Identify which cell holds the provided text, then report its [X, Y] central coordinate. 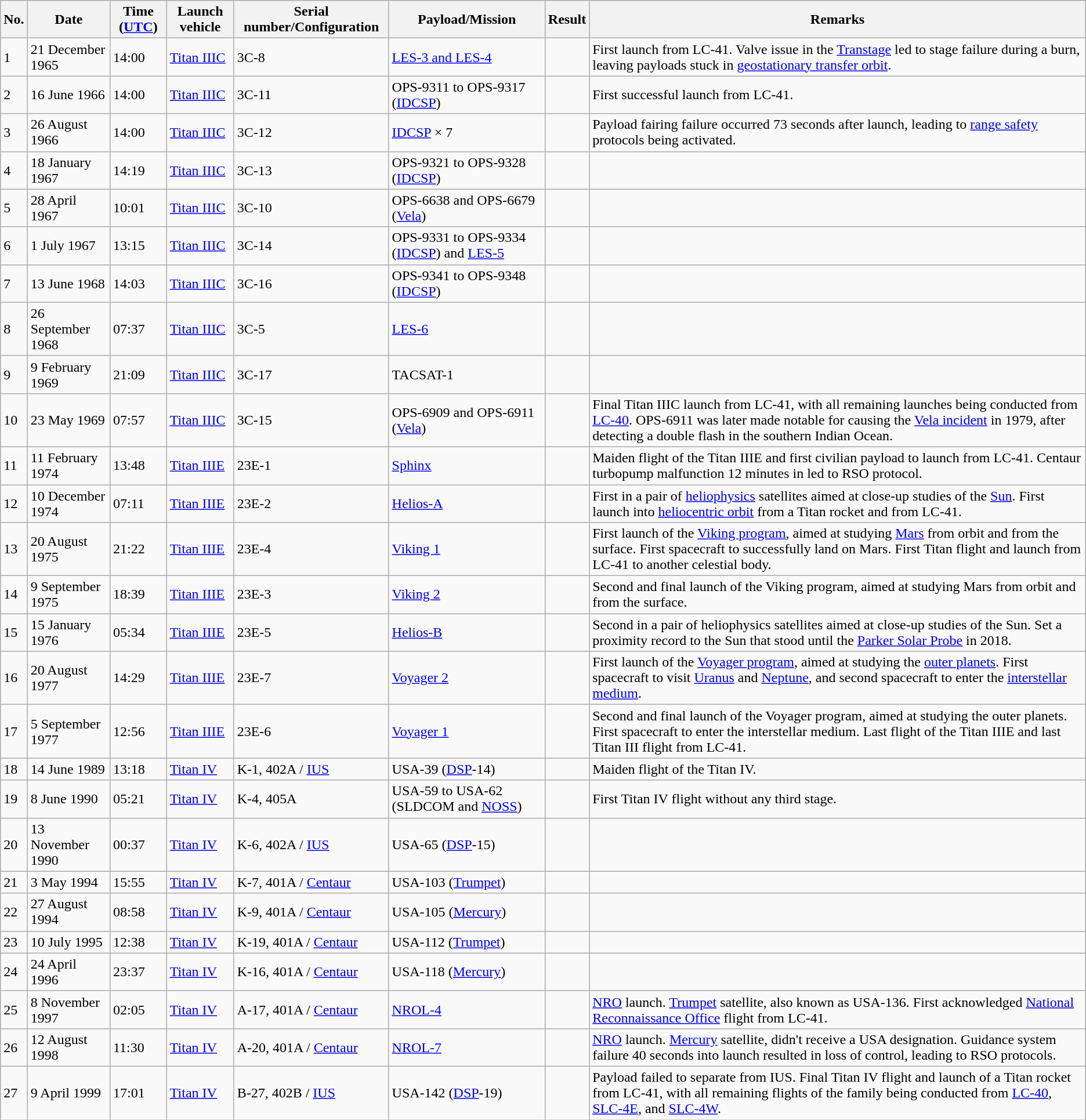
USA-103 (Trumpet) [466, 882]
14:03 [138, 283]
USA-105 (Mercury) [466, 912]
22 [14, 912]
Viking 1 [466, 549]
17 [14, 731]
7 [14, 283]
10:01 [138, 208]
OPS-9321 to OPS-9328 (IDCSP) [466, 171]
07:57 [138, 420]
10 December 1974 [68, 503]
08:58 [138, 912]
A-20, 401A / Centaur [311, 1047]
13 November 1990 [68, 844]
USA-39 (DSP-14) [466, 769]
07:11 [138, 503]
USA-59 to USA-62 (SLDCOM and NOSS) [466, 799]
2 [14, 95]
18 January 1967 [68, 171]
28 April 1967 [68, 208]
Payload/Mission [466, 20]
21:09 [138, 375]
5 September 1977 [68, 731]
25 [14, 1009]
21:22 [138, 549]
LES-6 [466, 329]
23E-3 [311, 595]
Voyager 2 [466, 678]
3 May 1994 [68, 882]
3 [14, 132]
9 September 1975 [68, 595]
12 August 1998 [68, 1047]
OPS-9331 to OPS-9334 (IDCSP) and LES-5 [466, 246]
11 February 1974 [68, 465]
10 [14, 420]
NROL-7 [466, 1047]
13:18 [138, 769]
27 [14, 1093]
23E-2 [311, 503]
13:48 [138, 465]
First Titan IV flight without any third stage. [838, 799]
05:34 [138, 632]
9 April 1999 [68, 1093]
K-9, 401A / Centaur [311, 912]
3C-17 [311, 375]
1 [14, 57]
IDCSP × 7 [466, 132]
9 [14, 375]
Payload fairing failure occurred 73 seconds after launch, leading to range safety protocols being activated. [838, 132]
TACSAT-1 [466, 375]
23E-5 [311, 632]
07:37 [138, 329]
Voyager 1 [466, 731]
USA-118 (Mercury) [466, 972]
14:29 [138, 678]
05:21 [138, 799]
3C-10 [311, 208]
Date [68, 20]
27 August 1994 [68, 912]
02:05 [138, 1009]
3C-15 [311, 420]
OPS-9341 to OPS-9348 (IDCSP) [466, 283]
23E-4 [311, 549]
20 August 1975 [68, 549]
Maiden flight of the Titan IIIE and first civilian payload to launch from LC-41. Centaur turbopump malfunction 12 minutes in led to RSO protocol. [838, 465]
3C-8 [311, 57]
23E-7 [311, 678]
OPS-6909 and OPS-6911 (Vela) [466, 420]
14 June 1989 [68, 769]
LES-3 and LES-4 [466, 57]
23 [14, 942]
8 June 1990 [68, 799]
26 [14, 1047]
18 [14, 769]
23 May 1969 [68, 420]
B-27, 402B / IUS [311, 1093]
Result [567, 20]
13 June 1968 [68, 283]
13 [14, 549]
18:39 [138, 595]
21 [14, 882]
No. [14, 20]
16 [14, 678]
NRO launch. Trumpet satellite, also known as USA-136. First acknowledged National Reconnaissance Office flight from LC-41. [838, 1009]
10 July 1995 [68, 942]
24 [14, 972]
Serial number/Configuration [311, 20]
Sphinx [466, 465]
Maiden flight of the Titan IV. [838, 769]
15 [14, 632]
3C-16 [311, 283]
14:19 [138, 171]
Helios-A [466, 503]
K-7, 401A / Centaur [311, 882]
3C-12 [311, 132]
USA-65 (DSP-15) [466, 844]
12:56 [138, 731]
26 September 1968 [68, 329]
3C-5 [311, 329]
Helios-B [466, 632]
1 July 1967 [68, 246]
15 January 1976 [68, 632]
14 [14, 595]
OPS-9311 to OPS-9317 (IDCSP) [466, 95]
00:37 [138, 844]
17:01 [138, 1093]
12 [14, 503]
5 [14, 208]
USA-112 (Trumpet) [466, 942]
First successful launch from LC-41. [838, 95]
K-1, 402A / IUS [311, 769]
3C-14 [311, 246]
8 [14, 329]
Time (UTC) [138, 20]
K-19, 401A / Centaur [311, 942]
11 [14, 465]
23E-1 [311, 465]
26 August 1966 [68, 132]
Remarks [838, 20]
K-6, 402A / IUS [311, 844]
23:37 [138, 972]
20 [14, 844]
A-17, 401A / Centaur [311, 1009]
Viking 2 [466, 595]
K-16, 401A / Centaur [311, 972]
6 [14, 246]
24 April 1996 [68, 972]
13:15 [138, 246]
15:55 [138, 882]
12:38 [138, 942]
Launch vehicle [200, 20]
USA-142 (DSP-19) [466, 1093]
16 June 1966 [68, 95]
11:30 [138, 1047]
20 August 1977 [68, 678]
4 [14, 171]
K-4, 405A [311, 799]
9 February 1969 [68, 375]
Second and final launch of the Viking program, aimed at studying Mars from orbit and from the surface. [838, 595]
OPS-6638 and OPS-6679 (Vela) [466, 208]
21 December 1965 [68, 57]
3C-13 [311, 171]
3C-11 [311, 95]
First launch from LC-41. Valve issue in the Transtage led to stage failure during a burn, leaving payloads stuck in geostationary transfer orbit. [838, 57]
23E-6 [311, 731]
19 [14, 799]
8 November 1997 [68, 1009]
NROL-4 [466, 1009]
